Search for the cell housing the specified text and yield its [x, y] center coordinate. 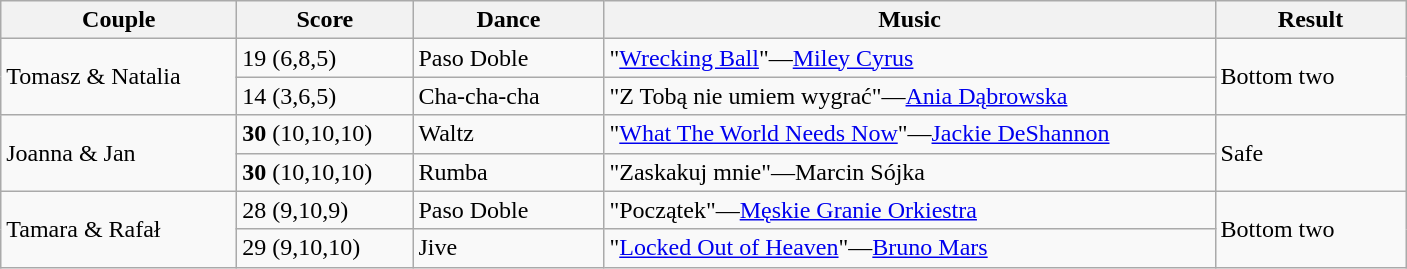
"Z Tobą nie umiem wygrać"—Ania Dąbrowska [910, 96]
Safe [1310, 153]
Music [910, 20]
"Zaskakuj mnie"—Marcin Sójka [910, 172]
Waltz [508, 134]
Jive [508, 248]
Tamara & Rafał [119, 229]
Result [1310, 20]
"Wrecking Ball"—Miley Cyrus [910, 58]
Rumba [508, 172]
14 (3,6,5) [325, 96]
"Locked Out of Heaven"—Bruno Mars [910, 248]
19 (6,8,5) [325, 58]
"Początek"—Męskie Granie Orkiestra [910, 210]
Score [325, 20]
Dance [508, 20]
Cha-cha-cha [508, 96]
Couple [119, 20]
29 (9,10,10) [325, 248]
Joanna & Jan [119, 153]
28 (9,10,9) [325, 210]
"What The World Needs Now"—Jackie DeShannon [910, 134]
Tomasz & Natalia [119, 77]
